From the cell containing the given text, extract its center point as (X, Y) coordinate. 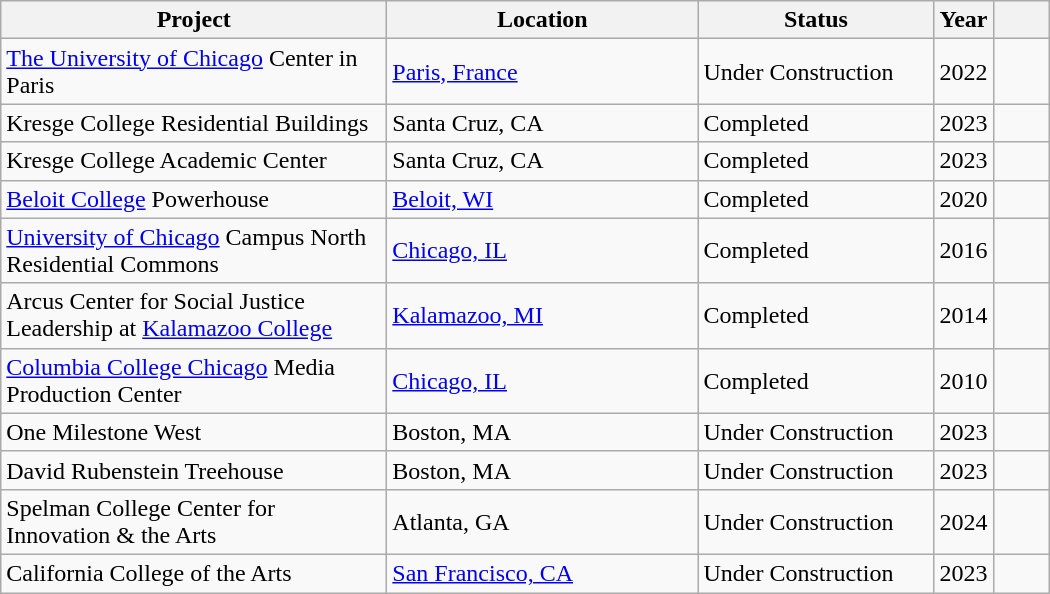
Kalamazoo, MI (542, 316)
Arcus Center for Social Justice Leadership at Kalamazoo College (194, 316)
Location (542, 20)
2020 (964, 199)
2016 (964, 250)
Kresge College Academic Center (194, 161)
University of Chicago Campus North Residential Commons (194, 250)
Kresge College Residential Buildings (194, 123)
One Milestone West (194, 432)
Project (194, 20)
Spelman College Center for Innovation & the Arts (194, 522)
Columbia College Chicago Media Production Center (194, 380)
The University of Chicago Center in Paris (194, 72)
Paris, France (542, 72)
2010 (964, 380)
2022 (964, 72)
Beloit College Powerhouse (194, 199)
David Rubenstein Treehouse (194, 470)
San Francisco, CA (542, 573)
2014 (964, 316)
Year (964, 20)
2024 (964, 522)
Beloit, WI (542, 199)
Atlanta, GA (542, 522)
Status (816, 20)
California College of the Arts (194, 573)
